Pinpoint the cell where the given text exists, returning its (X, Y) midpoint coordinate. 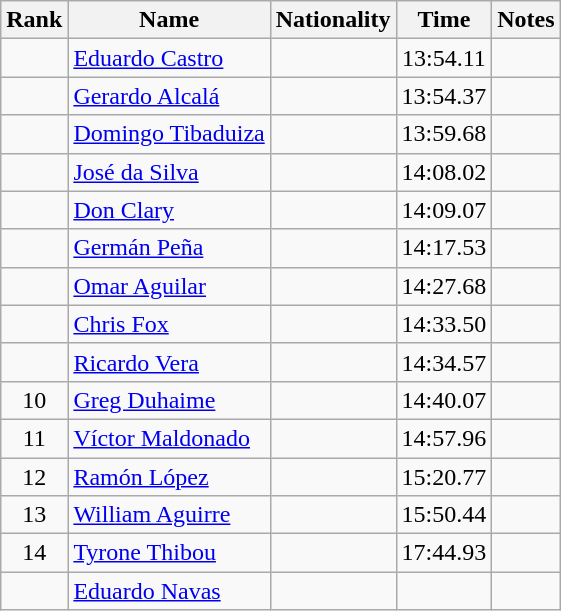
13:54.37 (444, 96)
11 (34, 438)
15:20.77 (444, 477)
14:57.96 (444, 438)
10 (34, 400)
14:40.07 (444, 400)
14:33.50 (444, 324)
Name (169, 20)
Notes (526, 20)
Chris Fox (169, 324)
Domingo Tibaduiza (169, 134)
Don Clary (169, 210)
13 (34, 515)
Eduardo Navas (169, 591)
14 (34, 553)
Tyrone Thibou (169, 553)
14:17.53 (444, 248)
Ricardo Vera (169, 362)
Time (444, 20)
Ramón López (169, 477)
12 (34, 477)
Germán Peña (169, 248)
Eduardo Castro (169, 58)
Rank (34, 20)
Gerardo Alcalá (169, 96)
17:44.93 (444, 553)
14:09.07 (444, 210)
William Aguirre (169, 515)
14:27.68 (444, 286)
14:08.02 (444, 172)
14:34.57 (444, 362)
Víctor Maldonado (169, 438)
Greg Duhaime (169, 400)
José da Silva (169, 172)
15:50.44 (444, 515)
Omar Aguilar (169, 286)
13:54.11 (444, 58)
13:59.68 (444, 134)
Nationality (333, 20)
